Scan for the cell matching the given text and deliver its [X, Y] coordinate at center. 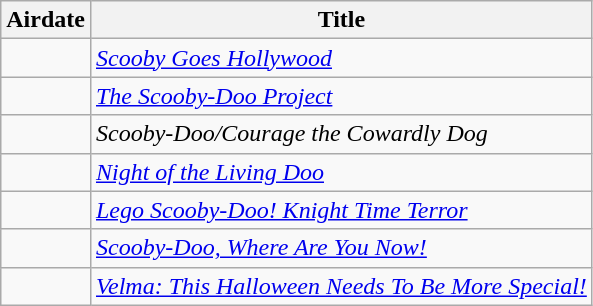
Scooby Goes Hollywood [341, 58]
The Scooby-Doo Project [341, 96]
Scooby-Doo/Courage the Cowardly Dog [341, 134]
Scooby-Doo, Where Are You Now! [341, 248]
Title [341, 20]
Lego Scooby-Doo! Knight Time Terror [341, 210]
Airdate [46, 20]
Velma: This Halloween Needs To Be More Special! [341, 286]
Night of the Living Doo [341, 172]
